For the text-containing cell, return its midpoint in (x, y) coordinate format. 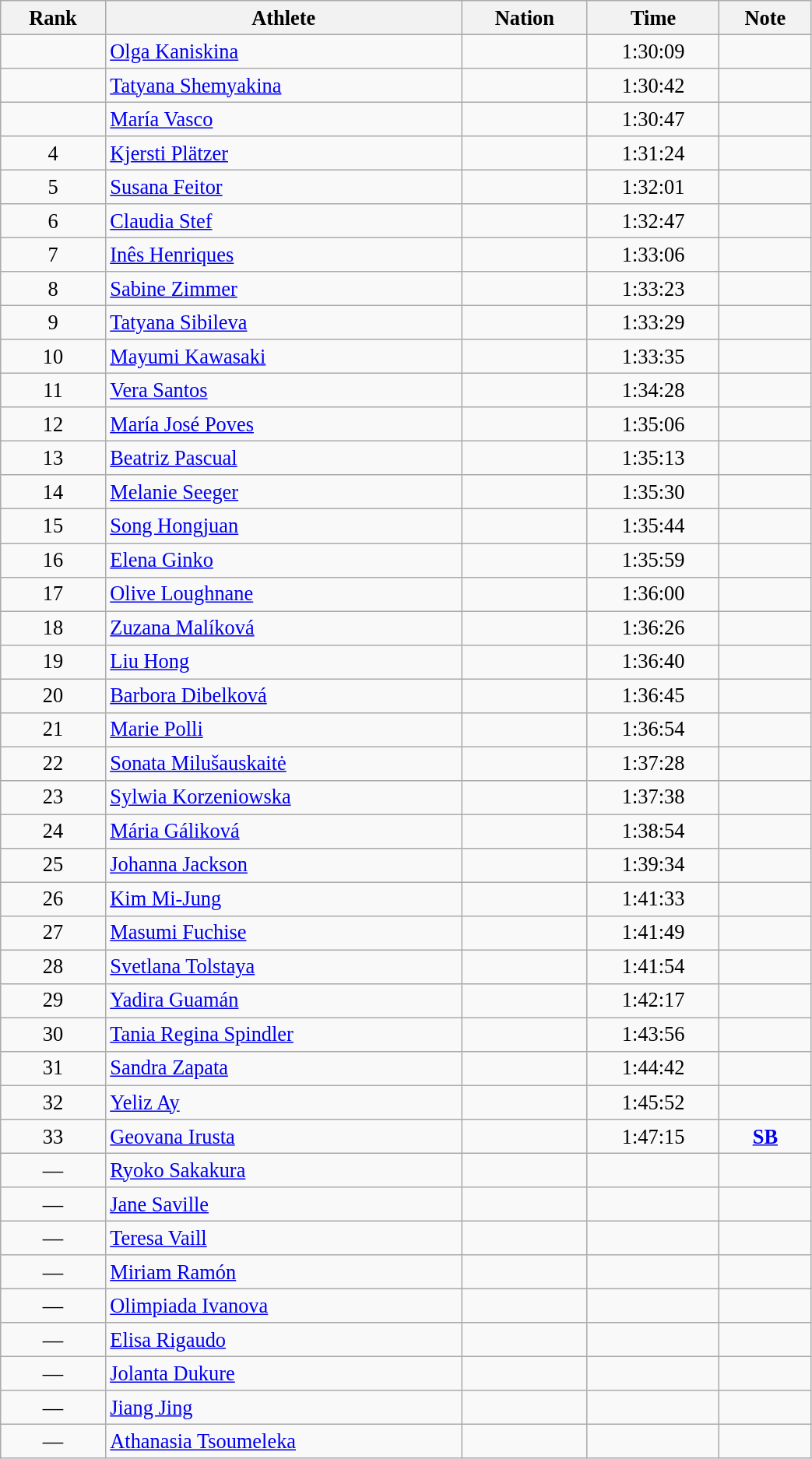
Rank (53, 17)
Jiang Jing (283, 1408)
1:36:26 (652, 628)
9 (53, 322)
1:33:29 (652, 322)
Sabine Zimmer (283, 289)
1:35:13 (652, 458)
21 (53, 729)
Olive Loughnane (283, 594)
Tatyana Shemyakina (283, 85)
1:41:54 (652, 967)
Liu Hong (283, 662)
1:38:54 (652, 831)
26 (53, 899)
1:44:42 (652, 1068)
Vera Santos (283, 390)
23 (53, 797)
Kim Mi-Jung (283, 899)
20 (53, 695)
1:45:52 (652, 1102)
30 (53, 1035)
17 (53, 594)
1:37:38 (652, 797)
1:41:33 (652, 899)
Inês Henriques (283, 255)
Sonata Milušauskaitė (283, 763)
Marie Polli (283, 729)
13 (53, 458)
1:37:28 (652, 763)
19 (53, 662)
1:36:40 (652, 662)
Zuzana Malíková (283, 628)
24 (53, 831)
25 (53, 865)
1:33:23 (652, 289)
Nation (525, 17)
1:30:47 (652, 119)
Susana Feitor (283, 187)
Melanie Seeger (283, 492)
María Vasco (283, 119)
1:47:15 (652, 1136)
1:32:01 (652, 187)
1:32:47 (652, 221)
Olga Kaniskina (283, 51)
1:41:49 (652, 933)
12 (53, 424)
Sandra Zapata (283, 1068)
1:35:30 (652, 492)
4 (53, 153)
1:35:59 (652, 560)
5 (53, 187)
SB (765, 1136)
Yadira Guamán (283, 1000)
1:36:00 (652, 594)
Kjersti Plätzer (283, 153)
22 (53, 763)
Yeliz Ay (283, 1102)
1:43:56 (652, 1035)
Miriam Ramón (283, 1272)
1:42:17 (652, 1000)
8 (53, 289)
1:35:06 (652, 424)
7 (53, 255)
Beatriz Pascual (283, 458)
Sylwia Korzeniowska (283, 797)
Jolanta Dukure (283, 1373)
1:30:09 (652, 51)
1:33:06 (652, 255)
11 (53, 390)
Tania Regina Spindler (283, 1035)
Barbora Dibelková (283, 695)
Olimpiada Ivanova (283, 1306)
Elisa Rigaudo (283, 1340)
27 (53, 933)
Teresa Vaill (283, 1238)
1:33:35 (652, 357)
Svetlana Tolstaya (283, 967)
6 (53, 221)
32 (53, 1102)
10 (53, 357)
Mayumi Kawasaki (283, 357)
Mária Gáliková (283, 831)
Time (652, 17)
1:30:42 (652, 85)
15 (53, 526)
Geovana Irusta (283, 1136)
1:35:44 (652, 526)
Song Hongjuan (283, 526)
29 (53, 1000)
Athanasia Tsoumeleka (283, 1441)
31 (53, 1068)
Athlete (283, 17)
33 (53, 1136)
María José Poves (283, 424)
18 (53, 628)
Elena Ginko (283, 560)
1:31:24 (652, 153)
28 (53, 967)
Masumi Fuchise (283, 933)
Jane Saville (283, 1204)
1:34:28 (652, 390)
Note (765, 17)
1:36:54 (652, 729)
1:39:34 (652, 865)
1:36:45 (652, 695)
Johanna Jackson (283, 865)
Claudia Stef (283, 221)
Ryoko Sakakura (283, 1170)
16 (53, 560)
Tatyana Sibileva (283, 322)
14 (53, 492)
